Find where the given text appears and provide that cell's center as (x, y) coordinate. 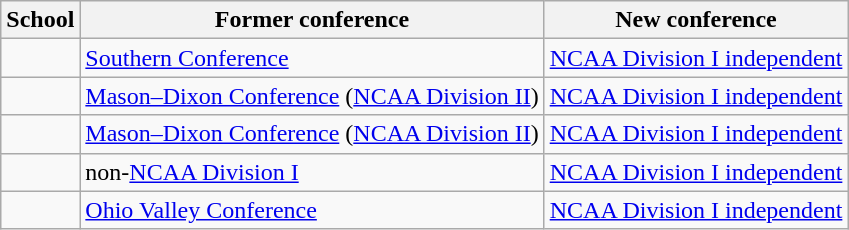
Former conference (312, 20)
Southern Conference (312, 58)
non-NCAA Division I (312, 172)
Ohio Valley Conference (312, 210)
New conference (696, 20)
School (40, 20)
